Pinpoint the cell where the given text exists, returning its [X, Y] midpoint coordinate. 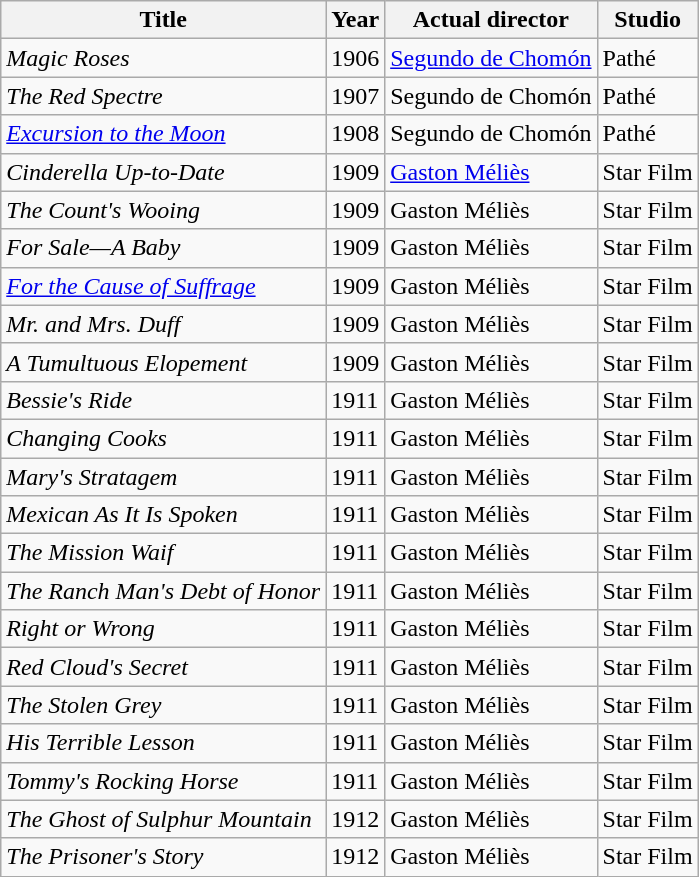
Bessie's Ride [164, 400]
Year [356, 20]
Right or Wrong [164, 629]
Cinderella Up-to-Date [164, 172]
1907 [356, 96]
Red Cloud's Secret [164, 667]
1906 [356, 58]
Mr. and Mrs. Duff [164, 324]
Tommy's Rocking Horse [164, 781]
The Prisoner's Story [164, 857]
A Tumultuous Elopement [164, 362]
Studio [648, 20]
The Stolen Grey [164, 705]
Changing Cooks [164, 438]
1908 [356, 134]
Magic Roses [164, 58]
Mexican As It Is Spoken [164, 515]
For the Cause of Suffrage [164, 286]
The Red Spectre [164, 96]
His Terrible Lesson [164, 743]
Title [164, 20]
Mary's Stratagem [164, 477]
The Ghost of Sulphur Mountain [164, 819]
The Ranch Man's Debt of Honor [164, 591]
The Count's Wooing [164, 210]
For Sale—A Baby [164, 248]
Actual director [491, 20]
Excursion to the Moon [164, 134]
The Mission Waif [164, 553]
